Scan for the cell matching the given text and deliver its [X, Y] coordinate at center. 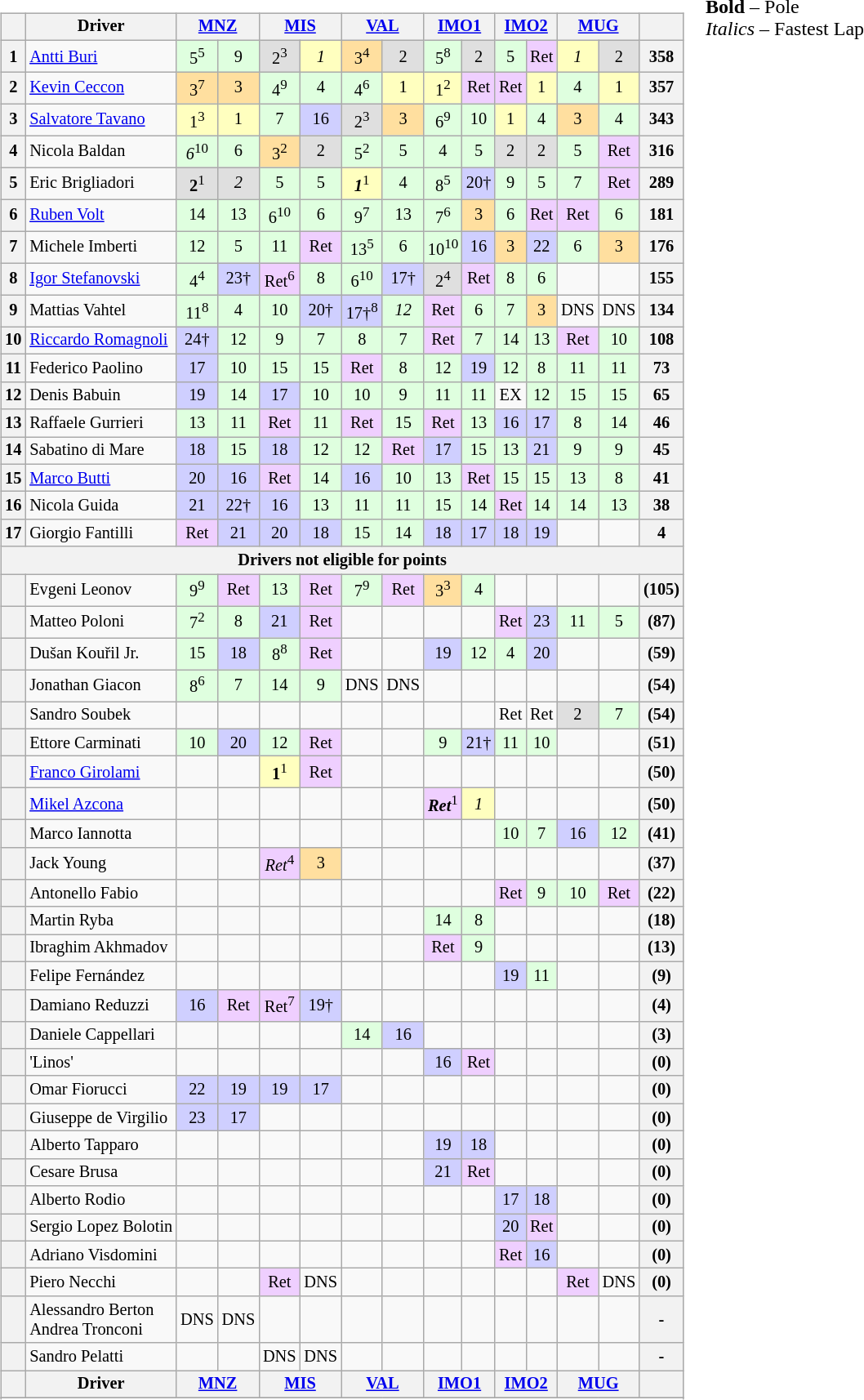
Igor Stefanovski [101, 279]
Antonello Fabio [101, 893]
176 [661, 247]
Sandro Pelatti [101, 1357]
22† [238, 506]
(59) [661, 653]
49 [279, 88]
88 [279, 653]
Sabatino di Mare [101, 450]
(22) [661, 893]
Nicola Guida [101, 506]
Nicola Baldan [101, 152]
Ruben Volt [101, 216]
(105) [661, 590]
135 [362, 247]
Mikel Azcona [101, 804]
Salvatore Tavano [101, 119]
134 [661, 310]
Giuseppe de Virgilio [101, 1117]
Drivers not eligible for points [342, 560]
(3) [661, 1035]
Alessandro Berton Andrea Tronconi [101, 1320]
358 [661, 56]
24† [197, 341]
Matteo Poloni [101, 622]
Denis Babuin [101, 395]
(4) [661, 1005]
Ret6 [279, 279]
Jack Young [101, 863]
Mattias Vahtel [101, 310]
Omar Fiorucci [101, 1090]
Daniele Cappellari [101, 1035]
41 [661, 478]
58 [443, 56]
45 [661, 450]
86 [197, 686]
Michele Imberti [101, 247]
Riccardo Romagnoli [101, 341]
'Linos' [101, 1063]
Damiano Reduzzi [101, 1005]
Giorgio Fantilli [101, 533]
Cesare Brusa [101, 1172]
97 [362, 216]
Ret7 [279, 1005]
Sandro Soubek [101, 716]
Eric Brigliadori [101, 183]
343 [661, 119]
79 [362, 590]
(9) [661, 975]
65 [661, 395]
(18) [661, 921]
Ret4 [279, 863]
23† [238, 279]
52 [362, 152]
(41) [661, 834]
1010 [443, 247]
316 [661, 152]
108 [661, 341]
Dušan Kouřil Jr. [101, 653]
Evgeni Leonov [101, 590]
17†8 [362, 310]
EX [510, 395]
24 [443, 279]
17† [403, 279]
76 [443, 216]
357 [661, 88]
Raffaele Gurrieri [101, 423]
85 [443, 183]
55 [197, 56]
Sergio Lopez Bolotin [101, 1228]
73 [661, 368]
Marco Iannotta [101, 834]
Adriano Visdomini [101, 1255]
Piero Necchi [101, 1282]
181 [661, 216]
(51) [661, 742]
Franco Girolami [101, 773]
99 [197, 590]
Ibraghim Akhmadov [101, 948]
(87) [661, 622]
69 [443, 119]
Marco Butti [101, 478]
(13) [661, 948]
Jonathan Giacon [101, 686]
72 [197, 622]
Martin Ryba [101, 921]
Felipe Fernández [101, 975]
38 [661, 506]
33 [443, 590]
Alberto Rodio [101, 1200]
(37) [661, 863]
19† [321, 1005]
34 [362, 56]
37 [197, 88]
Federico Paolino [101, 368]
32 [279, 152]
Ettore Carminati [101, 742]
118 [197, 310]
Antti Buri [101, 56]
155 [661, 279]
Alberto Tapparo [101, 1145]
44 [197, 279]
Kevin Ceccon [101, 88]
21† [479, 742]
289 [661, 183]
Ret1 [443, 804]
